Provide the [x, y] coordinate of the cell's center where the given text is located.  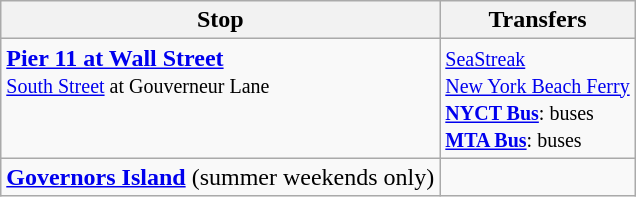
Transfers [538, 20]
Pier 11 at Wall StreetSouth Street at Gouverneur Lane [220, 98]
Governors Island (summer weekends only) [220, 177]
Stop [220, 20]
SeaStreakNew York Beach FerryNYCT Bus: busesMTA Bus: buses [538, 98]
